Extract the [x, y] coordinate from the center of the cell holding the provided text.  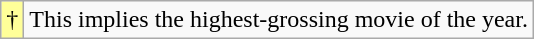
† [12, 20]
This implies the highest-grossing movie of the year. [279, 20]
